Capture the cell that displays the provided text and extract its [x, y] central coordinate. 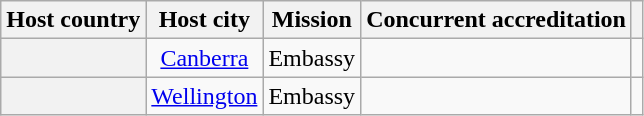
Canberra [204, 58]
Host city [204, 20]
Host country [74, 20]
Mission [312, 20]
Concurrent accreditation [496, 20]
Wellington [204, 96]
